Detect which cell encompasses the target text, then output its (X, Y) center coordinate. 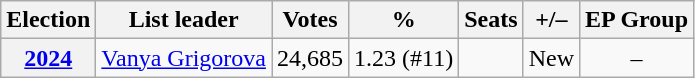
% (404, 20)
List leader (184, 20)
Votes (310, 20)
Election (48, 20)
EP Group (637, 20)
Seats (491, 20)
+/– (551, 20)
– (637, 58)
2024 (48, 58)
New (551, 58)
Vanya Grigorova (184, 58)
1.23 (#11) (404, 58)
24,685 (310, 58)
